Output the (X, Y) coordinate of the center of the cell containing the given text.  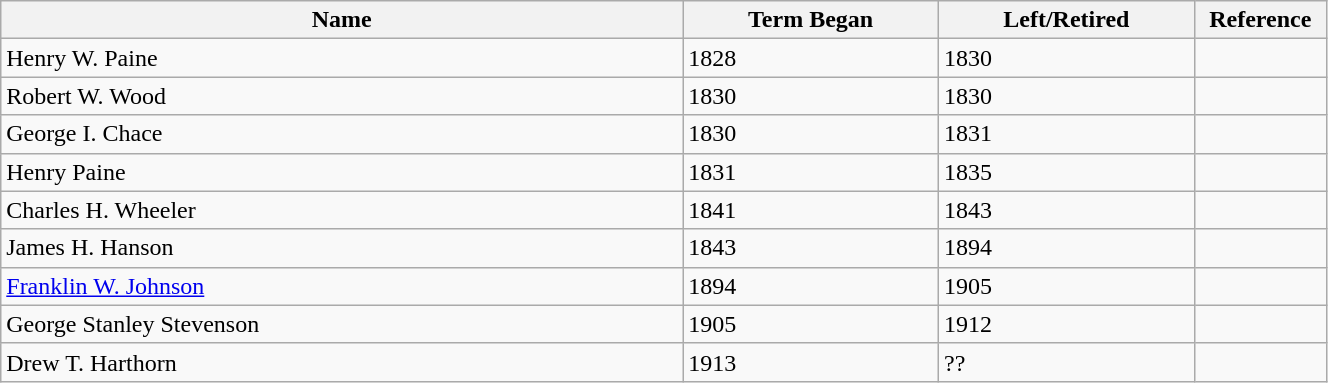
1913 (811, 362)
Reference (1260, 20)
Name (342, 20)
James H. Hanson (342, 248)
Term Began (811, 20)
Drew T. Harthorn (342, 362)
Charles H. Wheeler (342, 210)
Left/Retired (1066, 20)
George Stanley Stevenson (342, 324)
Henry Paine (342, 172)
1912 (1066, 324)
George I. Chace (342, 134)
1828 (811, 58)
1841 (811, 210)
Robert W. Wood (342, 96)
?? (1066, 362)
Henry W. Paine (342, 58)
Franklin W. Johnson (342, 286)
1835 (1066, 172)
